From the cell containing the given text, extract its center point as (X, Y) coordinate. 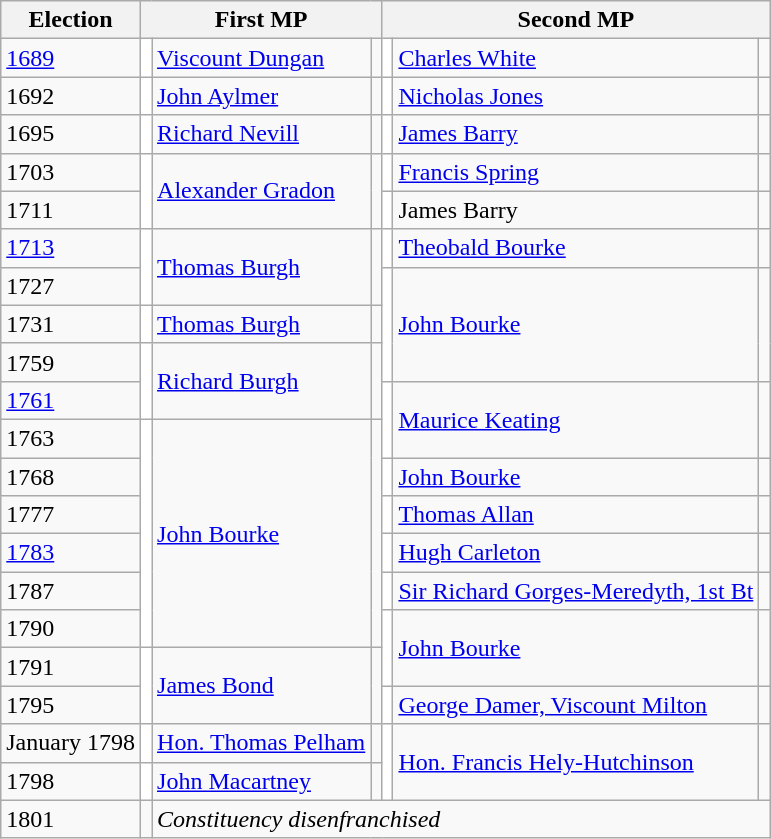
Viscount Dungan (262, 58)
1791 (71, 667)
1777 (71, 515)
1759 (71, 362)
1768 (71, 477)
1787 (71, 591)
First MP (260, 20)
1695 (71, 134)
George Damer, Viscount Milton (576, 705)
1727 (71, 286)
January 1798 (71, 743)
Sir Richard Gorges-Meredyth, 1st Bt (576, 591)
1798 (71, 781)
1795 (71, 705)
Election (71, 20)
1763 (71, 438)
1703 (71, 172)
1790 (71, 629)
Theobald Bourke (576, 248)
Constituency disenfranchised (461, 819)
Hugh Carleton (576, 553)
James Bond (262, 686)
John Macartney (262, 781)
Second MP (576, 20)
Nicholas Jones (576, 96)
Francis Spring (576, 172)
1783 (71, 553)
Richard Nevill (262, 134)
1801 (71, 819)
Charles White (576, 58)
1692 (71, 96)
Richard Burgh (262, 381)
1711 (71, 210)
Alexander Gradon (262, 191)
John Aylmer (262, 96)
Hon. Francis Hely-Hutchinson (576, 762)
Maurice Keating (576, 419)
1761 (71, 400)
Thomas Allan (576, 515)
1713 (71, 248)
1731 (71, 324)
1689 (71, 58)
Hon. Thomas Pelham (262, 743)
